Scan for the cell matching the given text and deliver its [X, Y] coordinate at center. 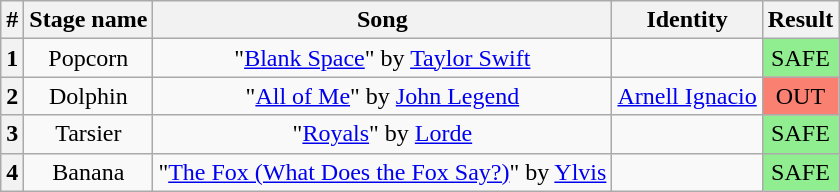
"All of Me" by John Legend [382, 96]
Arnell Ignacio [687, 96]
4 [12, 172]
Popcorn [88, 58]
Dolphin [88, 96]
Banana [88, 172]
Result [800, 20]
1 [12, 58]
2 [12, 96]
OUT [800, 96]
"Royals" by Lorde [382, 134]
Stage name [88, 20]
Tarsier [88, 134]
"Blank Space" by Taylor Swift [382, 58]
3 [12, 134]
Identity [687, 20]
Song [382, 20]
# [12, 20]
"The Fox (What Does the Fox Say?)" by Ylvis [382, 172]
